Pinpoint the cell where the given text exists, returning its [x, y] midpoint coordinate. 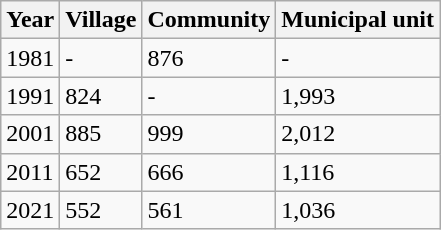
552 [101, 210]
1981 [30, 58]
666 [209, 172]
1991 [30, 96]
Year [30, 20]
1,993 [358, 96]
2021 [30, 210]
Municipal unit [358, 20]
999 [209, 134]
561 [209, 210]
652 [101, 172]
Village [101, 20]
1,036 [358, 210]
1,116 [358, 172]
824 [101, 96]
2011 [30, 172]
Community [209, 20]
2001 [30, 134]
885 [101, 134]
876 [209, 58]
2,012 [358, 134]
